Capture the cell that displays the provided text and extract its [X, Y] central coordinate. 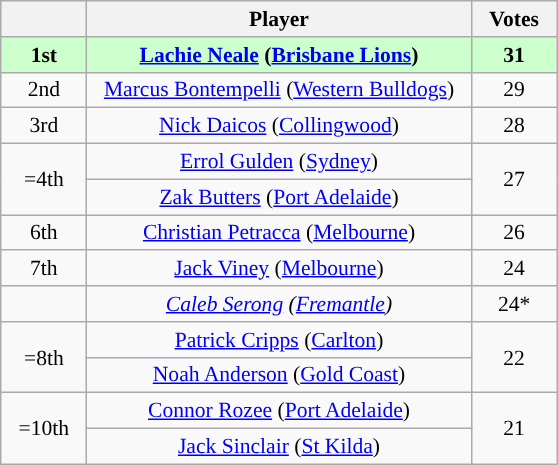
Connor Rozee (Port Adelaide) [278, 411]
Christian Petracca (Melbourne) [278, 233]
27 [514, 180]
24 [514, 269]
3rd [44, 126]
Jack Sinclair (St Kilda) [278, 447]
=10th [44, 428]
22 [514, 358]
Patrick Cripps (Carlton) [278, 340]
21 [514, 428]
=4th [44, 180]
7th [44, 269]
2nd [44, 90]
Caleb Serong (Fremantle) [278, 304]
24* [514, 304]
Nick Daicos (Collingwood) [278, 126]
31 [514, 55]
Errol Gulden (Sydney) [278, 162]
6th [44, 233]
Player [278, 19]
29 [514, 90]
Noah Anderson (Gold Coast) [278, 375]
28 [514, 126]
1st [44, 55]
Jack Viney (Melbourne) [278, 269]
=8th [44, 358]
26 [514, 233]
Marcus Bontempelli (Western Bulldogs) [278, 90]
Zak Butters (Port Adelaide) [278, 197]
Votes [514, 19]
Lachie Neale (Brisbane Lions) [278, 55]
